Locate the cell with the specified text and output its [x, y] center coordinate. 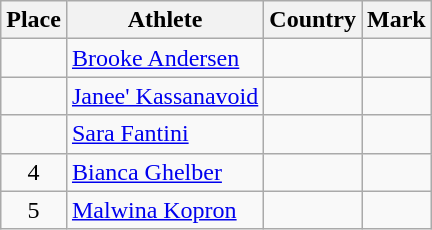
Place [34, 20]
Bianca Ghelber [164, 172]
5 [34, 210]
Country [313, 20]
4 [34, 172]
Athlete [164, 20]
Mark [397, 20]
Brooke Andersen [164, 58]
Malwina Kopron [164, 210]
Sara Fantini [164, 134]
Janee' Kassanavoid [164, 96]
